Output the (X, Y) coordinate of the center of the cell containing the given text.  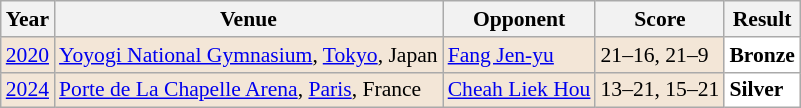
Bronze (762, 55)
Cheah Liek Hou (520, 90)
13–21, 15–21 (660, 90)
Year (28, 19)
Venue (248, 19)
21–16, 21–9 (660, 55)
Yoyogi National Gymnasium, Tokyo, Japan (248, 55)
Silver (762, 90)
Score (660, 19)
2024 (28, 90)
Result (762, 19)
Fang Jen-yu (520, 55)
Porte de La Chapelle Arena, Paris, France (248, 90)
Opponent (520, 19)
2020 (28, 55)
